Determine the [X, Y] coordinate at the center of the cell enclosing the given text.  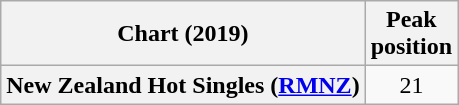
21 [411, 85]
New Zealand Hot Singles (RMNZ) [183, 85]
Chart (2019) [183, 34]
Peakposition [411, 34]
